Scan for the cell matching the given text and deliver its [x, y] coordinate at center. 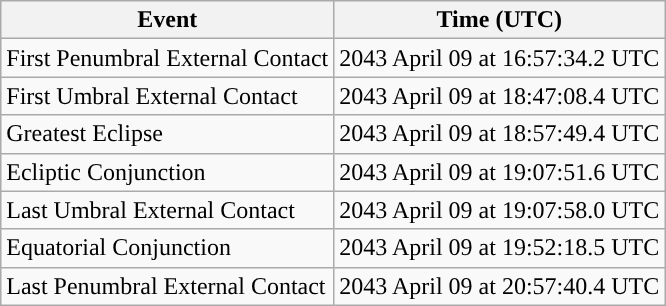
2043 April 09 at 18:47:08.4 UTC [500, 96]
First Umbral External Contact [168, 96]
2043 April 09 at 19:07:58.0 UTC [500, 210]
Greatest Eclipse [168, 134]
2043 April 09 at 20:57:40.4 UTC [500, 286]
2043 April 09 at 18:57:49.4 UTC [500, 134]
Last Umbral External Contact [168, 210]
Last Penumbral External Contact [168, 286]
2043 April 09 at 16:57:34.2 UTC [500, 58]
2043 April 09 at 19:07:51.6 UTC [500, 172]
2043 April 09 at 19:52:18.5 UTC [500, 248]
Equatorial Conjunction [168, 248]
Event [168, 20]
Time (UTC) [500, 20]
First Penumbral External Contact [168, 58]
Ecliptic Conjunction [168, 172]
